Extract the [X, Y] coordinate from the center of the cell holding the provided text.  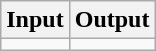
Input [35, 20]
Output [112, 20]
